Return (X, Y) of the center of cell containing provided text 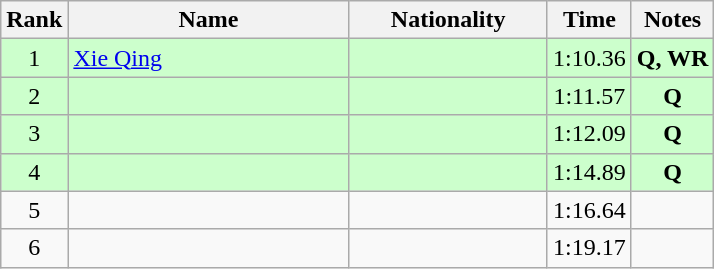
1:14.89 (589, 172)
3 (34, 134)
4 (34, 172)
Q, WR (672, 58)
2 (34, 96)
1:19.17 (589, 248)
1:16.64 (589, 210)
Rank (34, 20)
1:10.36 (589, 58)
5 (34, 210)
Xie Qing (208, 58)
1 (34, 58)
Name (208, 20)
1:11.57 (589, 96)
Time (589, 20)
Nationality (448, 20)
1:12.09 (589, 134)
Notes (672, 20)
6 (34, 248)
